Return the (x, y) coordinate for the center point of the cell that contains the specified text.  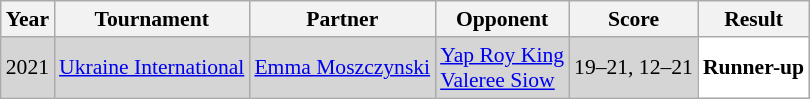
Emma Moszczynski (342, 68)
Partner (342, 19)
19–21, 12–21 (634, 68)
Result (754, 19)
Tournament (152, 19)
Runner-up (754, 68)
Ukraine International (152, 68)
Year (28, 19)
Opponent (502, 19)
Score (634, 19)
2021 (28, 68)
Yap Roy King Valeree Siow (502, 68)
